Find where the given text appears and provide that cell's center as (X, Y) coordinate. 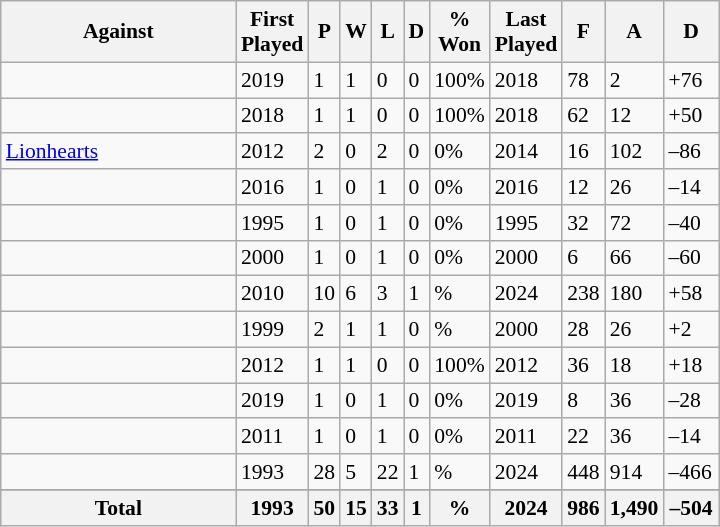
–466 (690, 472)
+58 (690, 294)
–60 (690, 258)
1999 (272, 330)
50 (324, 508)
1,490 (634, 508)
+76 (690, 80)
Lionhearts (118, 152)
180 (634, 294)
–86 (690, 152)
18 (634, 365)
Total (118, 508)
32 (584, 223)
F (584, 32)
2010 (272, 294)
+50 (690, 116)
16 (584, 152)
% Won (459, 32)
–40 (690, 223)
78 (584, 80)
First Played (272, 32)
–28 (690, 401)
102 (634, 152)
+2 (690, 330)
914 (634, 472)
238 (584, 294)
A (634, 32)
W (356, 32)
–504 (690, 508)
5 (356, 472)
Against (118, 32)
62 (584, 116)
3 (388, 294)
10 (324, 294)
Last Played (526, 32)
8 (584, 401)
448 (584, 472)
P (324, 32)
72 (634, 223)
15 (356, 508)
L (388, 32)
66 (634, 258)
+18 (690, 365)
33 (388, 508)
986 (584, 508)
2014 (526, 152)
